Return the (X, Y) coordinate for the center point of the cell that contains the specified text.  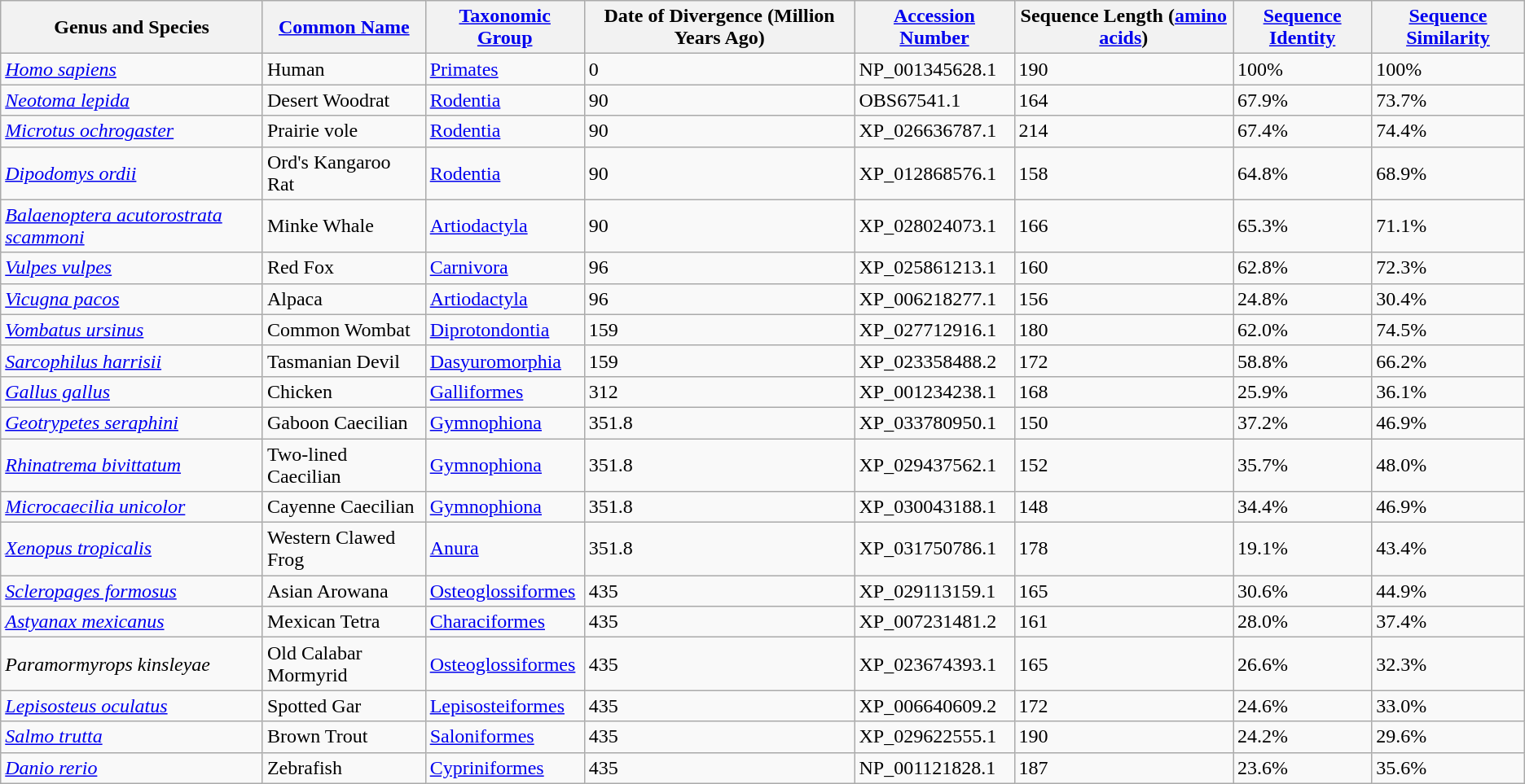
164 (1123, 100)
43.4% (1448, 549)
Vulpes vulpes (132, 268)
37.2% (1303, 423)
Human (344, 69)
XP_007231481.2 (934, 622)
Lepisosteiformes (505, 706)
Ord's Kangaroo Rat (344, 173)
30.6% (1303, 591)
Lepisosteus oculatus (132, 706)
58.8% (1303, 361)
33.0% (1448, 706)
Tasmanian Devil (344, 361)
26.6% (1303, 664)
Anura (505, 549)
Xenopus tropicalis (132, 549)
161 (1123, 622)
24.8% (1303, 299)
XP_023358488.2 (934, 361)
214 (1123, 131)
Brown Trout (344, 737)
XP_026636787.1 (934, 131)
156 (1123, 299)
34.4% (1303, 507)
Danio rerio (132, 768)
NP_001345628.1 (934, 69)
Diprotondontia (505, 330)
XP_029437562.1 (934, 464)
23.6% (1303, 768)
48.0% (1448, 464)
Vicugna pacos (132, 299)
OBS67541.1 (934, 100)
Neotoma lepida (132, 100)
Old Calabar Mormyrid (344, 664)
32.3% (1448, 664)
Gallus gallus (132, 392)
62.8% (1303, 268)
37.4% (1448, 622)
Gaboon Caecilian (344, 423)
Accession Number (934, 28)
Cypriniformes (505, 768)
29.6% (1448, 737)
Chicken (344, 392)
Microcaecilia unicolor (132, 507)
XP_006218277.1 (934, 299)
166 (1123, 226)
XP_029113159.1 (934, 591)
24.2% (1303, 737)
Salmo trutta (132, 737)
Minke Whale (344, 226)
187 (1123, 768)
Western Clawed Frog (344, 549)
Microtus ochrogaster (132, 131)
Two-lined Caecilian (344, 464)
74.4% (1448, 131)
XP_027712916.1 (934, 330)
Mexican Tetra (344, 622)
19.1% (1303, 549)
72.3% (1448, 268)
Balaenoptera acutorostrata scammoni (132, 226)
Prairie vole (344, 131)
XP_029622555.1 (934, 737)
67.9% (1303, 100)
148 (1123, 507)
28.0% (1303, 622)
35.7% (1303, 464)
152 (1123, 464)
Asian Arowana (344, 591)
168 (1123, 392)
XP_023674393.1 (934, 664)
73.7% (1448, 100)
44.9% (1448, 591)
68.9% (1448, 173)
Taxonomic Group (505, 28)
Galliformes (505, 392)
NP_001121828.1 (934, 768)
Vombatus ursinus (132, 330)
66.2% (1448, 361)
Paramormyrops kinsleyae (132, 664)
160 (1123, 268)
Common Name (344, 28)
XP_012868576.1 (934, 173)
Geotrypetes seraphini (132, 423)
67.4% (1303, 131)
XP_001234238.1 (934, 392)
36.1% (1448, 392)
0 (719, 69)
150 (1123, 423)
Sequence Identity (1303, 28)
Date of Divergence (Million Years Ago) (719, 28)
74.5% (1448, 330)
180 (1123, 330)
XP_033780950.1 (934, 423)
Dipodomys ordii (132, 173)
312 (719, 392)
65.3% (1303, 226)
35.6% (1448, 768)
Zebrafish (344, 768)
Sarcophilus harrisii (132, 361)
Dasyuromorphia (505, 361)
Scleropages formosus (132, 591)
Characiformes (505, 622)
Sequence Length (amino acids) (1123, 28)
XP_030043188.1 (934, 507)
Alpaca (344, 299)
62.0% (1303, 330)
Red Fox (344, 268)
71.1% (1448, 226)
XP_025861213.1 (934, 268)
Spotted Gar (344, 706)
64.8% (1303, 173)
XP_031750786.1 (934, 549)
Sequence Similarity (1448, 28)
Rhinatrema bivittatum (132, 464)
Genus and Species (132, 28)
XP_006640609.2 (934, 706)
30.4% (1448, 299)
25.9% (1303, 392)
Homo sapiens (132, 69)
Cayenne Caecilian (344, 507)
Saloniformes (505, 737)
24.6% (1303, 706)
Common Wombat (344, 330)
Carnivora (505, 268)
XP_028024073.1 (934, 226)
Desert Woodrat (344, 100)
178 (1123, 549)
Primates (505, 69)
Astyanax mexicanus (132, 622)
158 (1123, 173)
